From the cell containing the given text, extract its center point as (x, y) coordinate. 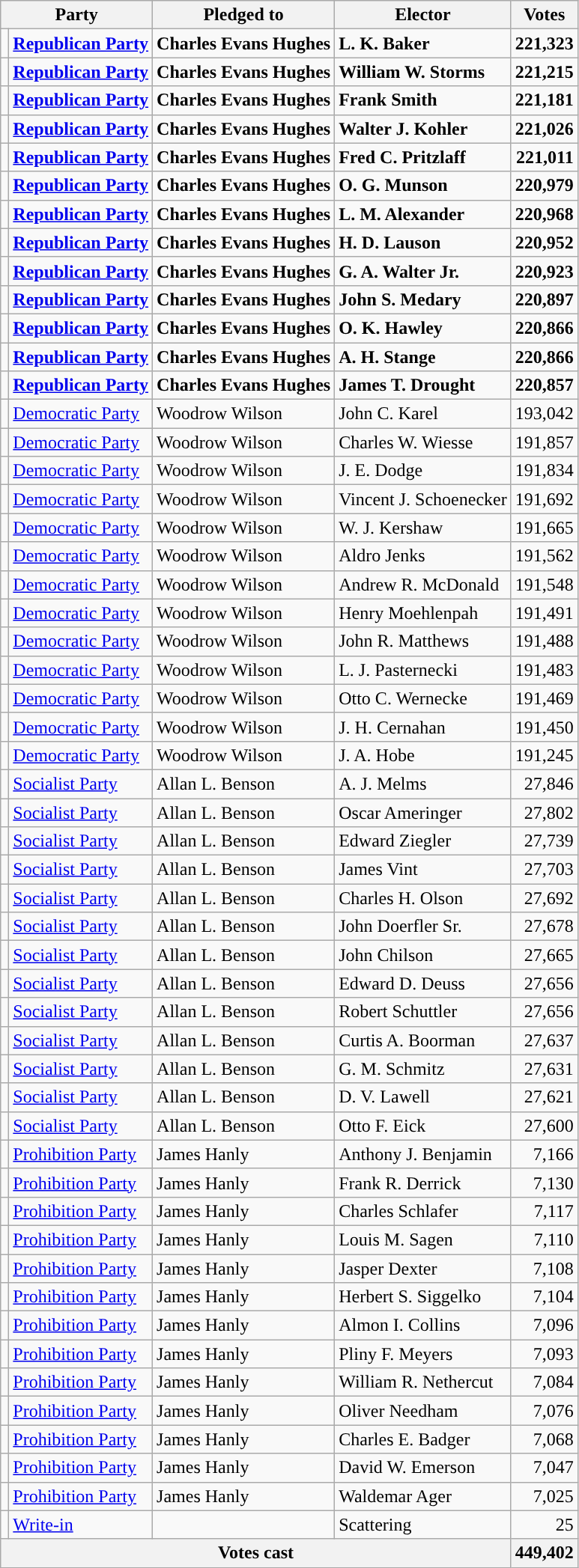
25 (544, 1525)
27,703 (544, 870)
7,093 (544, 1354)
Henry Moehlenpah (423, 613)
James T. Drought (423, 385)
221,215 (544, 72)
Waldemar Ager (423, 1496)
27,802 (544, 812)
Write-in (81, 1525)
220,952 (544, 242)
191,548 (544, 585)
220,857 (544, 385)
191,488 (544, 641)
27,600 (544, 1126)
Elector (423, 15)
191,834 (544, 471)
7,068 (544, 1439)
Anthony J. Benjamin (423, 1154)
Charles W. Wiesse (423, 442)
221,323 (544, 43)
7,076 (544, 1411)
220,979 (544, 186)
John S. Medary (423, 299)
John Chilson (423, 955)
J. A. Hobe (423, 755)
7,104 (544, 1297)
221,181 (544, 100)
L. K. Baker (423, 43)
Pliny F. Meyers (423, 1354)
J. H. Cernahan (423, 727)
449,402 (544, 1553)
Frank R. Derrick (423, 1183)
Scattering (423, 1525)
Party (76, 15)
John R. Matthews (423, 641)
John Doerfler Sr. (423, 927)
27,621 (544, 1097)
27,846 (544, 784)
7,117 (544, 1211)
Frank Smith (423, 100)
William W. Storms (423, 72)
27,665 (544, 955)
Curtis A. Boorman (423, 1040)
7,166 (544, 1154)
7,130 (544, 1183)
Edward D. Deuss (423, 983)
Charles Schlafer (423, 1211)
191,483 (544, 670)
191,491 (544, 613)
Otto C. Wernecke (423, 698)
Robert Schuttler (423, 1012)
220,968 (544, 214)
G. M. Schmitz (423, 1069)
David W. Emerson (423, 1468)
Andrew R. McDonald (423, 585)
27,739 (544, 841)
A. H. Stange (423, 357)
7,084 (544, 1382)
J. E. Dodge (423, 471)
7,047 (544, 1468)
27,637 (544, 1040)
193,042 (544, 414)
7,025 (544, 1496)
191,450 (544, 727)
G. A. Walter Jr. (423, 271)
27,631 (544, 1069)
W. J. Kershaw (423, 528)
191,245 (544, 755)
James Vint (423, 870)
7,110 (544, 1239)
Edward Ziegler (423, 841)
191,692 (544, 499)
Otto F. Eick (423, 1126)
L. M. Alexander (423, 214)
Louis M. Sagen (423, 1239)
Charles E. Badger (423, 1439)
L. J. Pasternecki (423, 670)
Aldro Jenks (423, 556)
191,562 (544, 556)
Herbert S. Siggelko (423, 1297)
Almon I. Collins (423, 1326)
7,096 (544, 1326)
O. K. Hawley (423, 328)
27,678 (544, 927)
Charles H. Olson (423, 898)
220,897 (544, 299)
William R. Nethercut (423, 1382)
191,469 (544, 698)
Fred C. Pritzlaff (423, 157)
Jasper Dexter (423, 1269)
Votes (544, 15)
220,923 (544, 271)
D. V. Lawell (423, 1097)
221,011 (544, 157)
27,692 (544, 898)
Pledged to (244, 15)
O. G. Munson (423, 186)
Oscar Ameringer (423, 812)
A. J. Melms (423, 784)
191,665 (544, 528)
H. D. Lauson (423, 242)
John C. Karel (423, 414)
191,857 (544, 442)
Oliver Needham (423, 1411)
7,108 (544, 1269)
Votes cast (256, 1553)
221,026 (544, 129)
Walter J. Kohler (423, 129)
Vincent J. Schoenecker (423, 499)
